Output the (X, Y) coordinate of the center of the cell containing the given text.  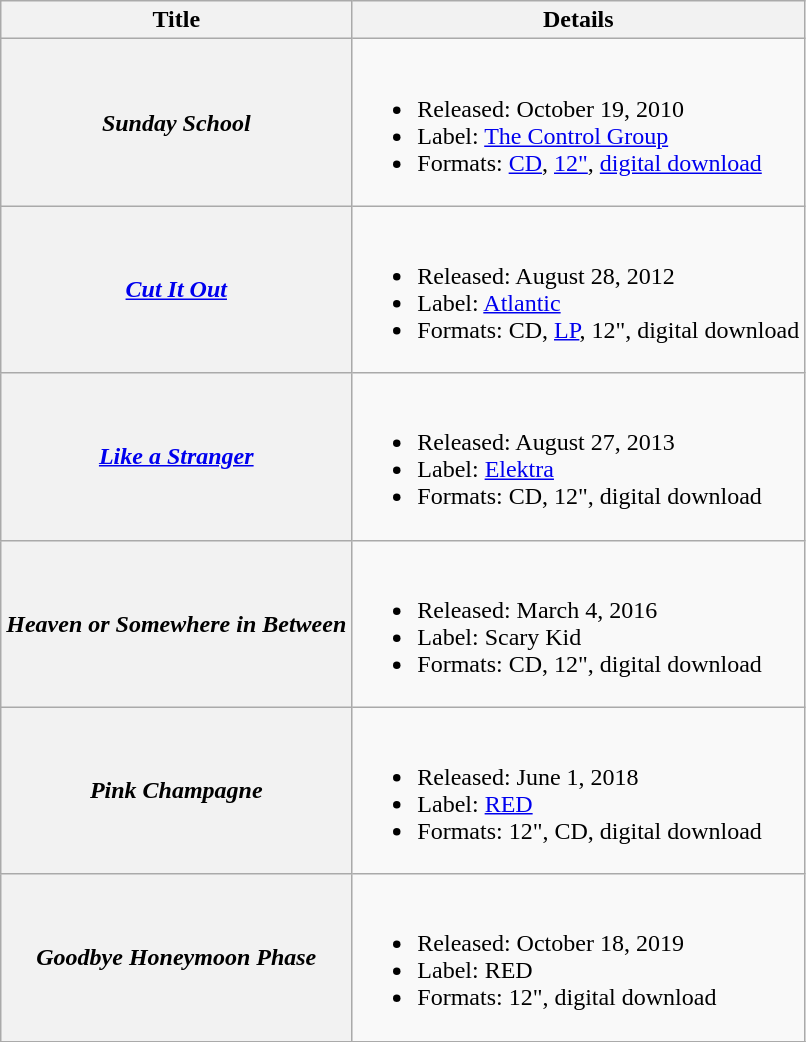
Details (578, 20)
Sunday School (176, 122)
Cut It Out (176, 290)
Released: October 18, 2019Label: REDFormats: 12", digital download (578, 958)
Heaven or Somewhere in Between (176, 624)
Released: March 4, 2016Label: Scary KidFormats: CD, 12", digital download (578, 624)
Pink Champagne (176, 790)
Released: June 1, 2018Label: REDFormats: 12", CD, digital download (578, 790)
Released: October 19, 2010Label: The Control GroupFormats: CD, 12", digital download (578, 122)
Released: August 27, 2013Label: ElektraFormats: CD, 12", digital download (578, 456)
Goodbye Honeymoon Phase (176, 958)
Title (176, 20)
Like a Stranger (176, 456)
Released: August 28, 2012Label: AtlanticFormats: CD, LP, 12", digital download (578, 290)
